Output the (x, y) coordinate of the center of the cell containing the given text.  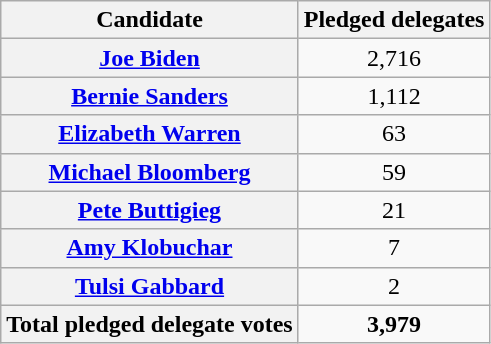
Tulsi Gabbard (150, 286)
3,979 (394, 324)
Pledged delegates (394, 20)
Amy Klobuchar (150, 248)
Total pledged delegate votes (150, 324)
Joe Biden (150, 58)
63 (394, 134)
59 (394, 172)
21 (394, 210)
2,716 (394, 58)
1,112 (394, 96)
Bernie Sanders (150, 96)
7 (394, 248)
Pete Buttigieg (150, 210)
Michael Bloomberg (150, 172)
Candidate (150, 20)
2 (394, 286)
Elizabeth Warren (150, 134)
